Provide the [X, Y] coordinate of the cell's center where the given text is located.  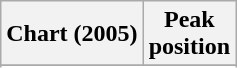
Peakposition [189, 34]
Chart (2005) [72, 34]
